Determine the [x, y] coordinate at the center of the cell enclosing the given text.  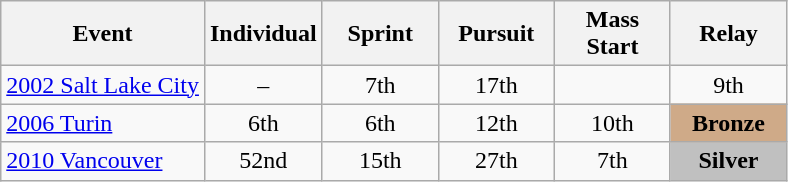
52nd [263, 161]
2010 Vancouver [103, 161]
10th [612, 123]
12th [496, 123]
27th [496, 161]
Sprint [380, 34]
Silver [728, 161]
17th [496, 85]
Mass Start [612, 34]
15th [380, 161]
Bronze [728, 123]
Event [103, 34]
Pursuit [496, 34]
– [263, 85]
2006 Turin [103, 123]
Individual [263, 34]
Relay [728, 34]
2002 Salt Lake City [103, 85]
9th [728, 85]
